Pinpoint the cell where the given text exists, returning its [x, y] midpoint coordinate. 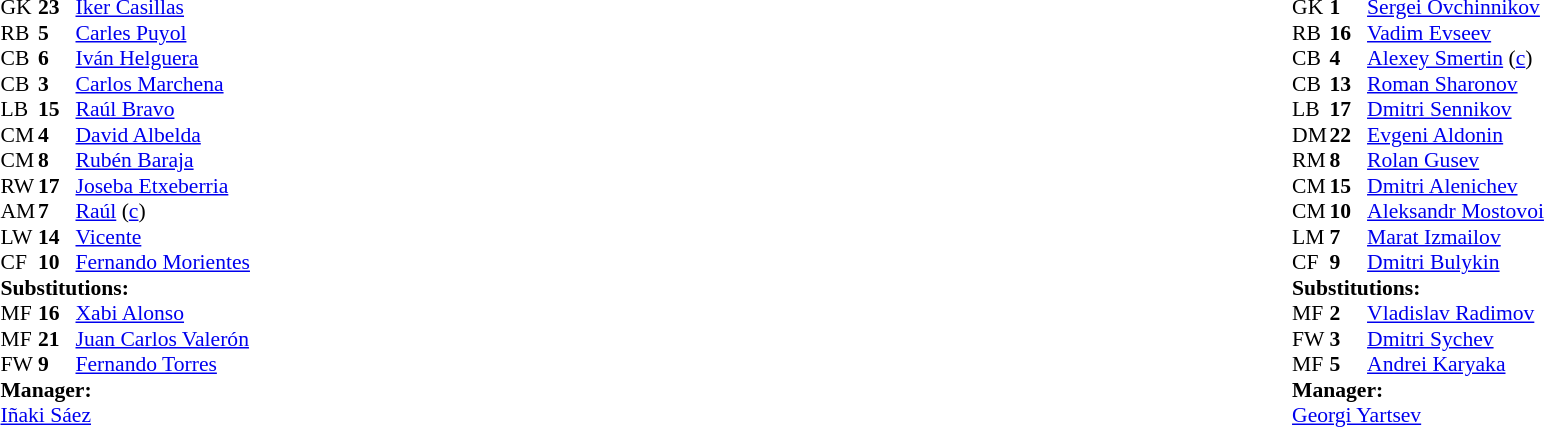
Roman Sharonov [1456, 84]
Andrei Karyaka [1456, 365]
21 [57, 339]
Alexey Smertin (c) [1456, 59]
Dmitri Bulykin [1456, 263]
Vicente [163, 237]
Juan Carlos Valerón [163, 339]
Aleksandr Mostovoi [1456, 211]
Dmitri Sennikov [1456, 109]
Rubén Baraja [163, 161]
Joseba Etxeberria [163, 186]
Iván Helguera [163, 59]
Fernando Torres [163, 365]
6 [57, 59]
Dmitri Sychev [1456, 339]
RM [1311, 161]
Carles Puyol [163, 33]
Dmitri Alenichev [1456, 186]
LW [19, 237]
LM [1311, 237]
2 [1349, 313]
Marat Izmailov [1456, 237]
13 [1349, 84]
Vladislav Radimov [1456, 313]
Evgeni Aldonin [1456, 135]
AM [19, 211]
22 [1349, 135]
Vadim Evseev [1456, 33]
David Albelda [163, 135]
RW [19, 186]
14 [57, 237]
Rolan Gusev [1456, 161]
Raúl (c) [163, 211]
Carlos Marchena [163, 84]
Xabi Alonso [163, 313]
Fernando Morientes [163, 263]
Raúl Bravo [163, 109]
DM [1311, 135]
